Output the (x, y) coordinate of the center of the cell containing the given text.  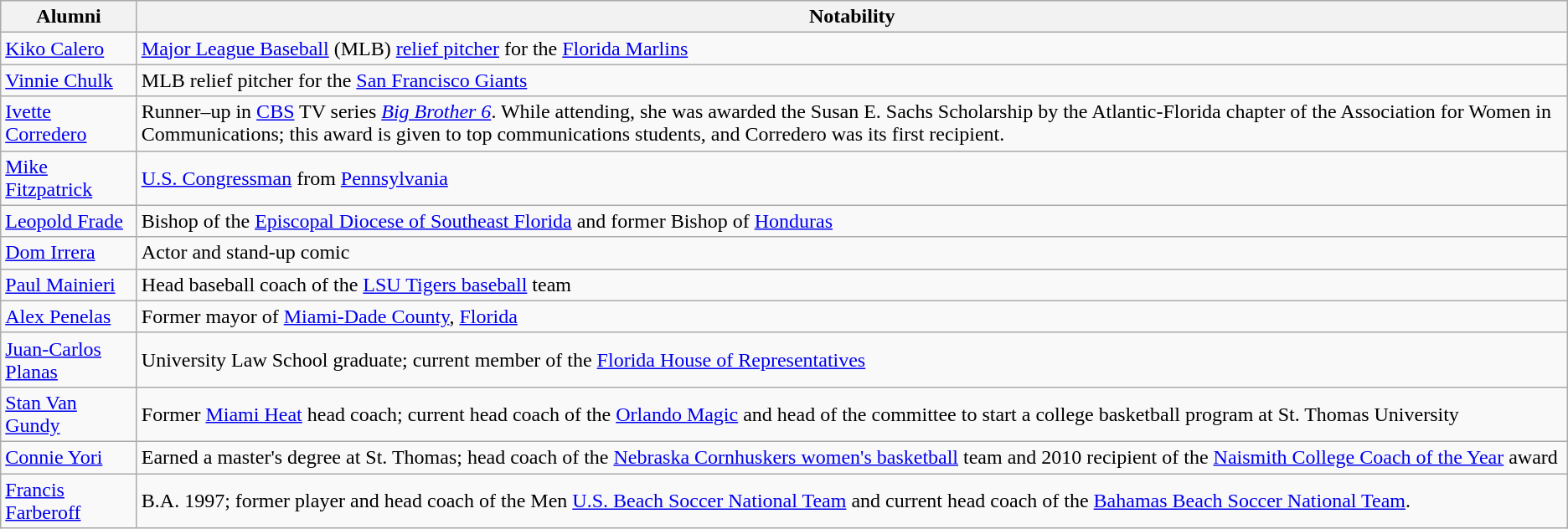
Alumni (69, 17)
Connie Yori (69, 457)
Stan Van Gundy (69, 413)
Leopold Frade (69, 221)
Former mayor of Miami-Dade County, Florida (852, 316)
U.S. Congressman from Pennsylvania (852, 177)
Major League Baseball (MLB) relief pitcher for the Florida Marlins (852, 49)
Head baseball coach of the LSU Tigers baseball team (852, 285)
Bishop of the Episcopal Diocese of Southeast Florida and former Bishop of Honduras (852, 221)
Paul Mainieri (69, 285)
Notability (852, 17)
MLB relief pitcher for the San Francisco Giants (852, 80)
Alex Penelas (69, 316)
University Law School graduate; current member of the Florida House of Representatives (852, 360)
Kiko Calero (69, 49)
Francis Farberoff (69, 501)
Dom Irrera (69, 253)
Juan-Carlos Planas (69, 360)
B.A. 1997; former player and head coach of the Men U.S. Beach Soccer National Team and current head coach of the Bahamas Beach Soccer National Team. (852, 501)
Ivette Corredero (69, 124)
Vinnie Chulk (69, 80)
Actor and stand-up comic (852, 253)
Mike Fitzpatrick (69, 177)
